Scan for the cell matching the given text and deliver its (x, y) coordinate at center. 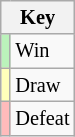
Win (42, 51)
Defeat (42, 118)
Draw (42, 85)
Key (38, 17)
